Detect which cell encompasses the target text, then output its (X, Y) center coordinate. 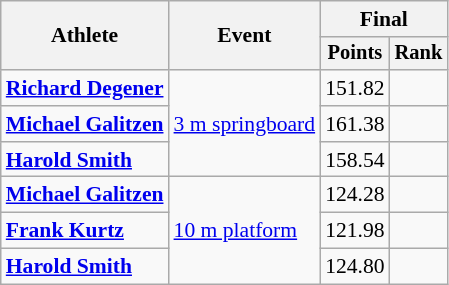
124.80 (354, 267)
Athlete (85, 36)
158.54 (354, 160)
Frank Kurtz (85, 231)
10 m platform (245, 230)
151.82 (354, 88)
Final (384, 19)
Rank (419, 54)
124.28 (354, 195)
3 m springboard (245, 124)
Event (245, 36)
121.98 (354, 231)
Richard Degener (85, 88)
161.38 (354, 124)
Points (354, 54)
